Find where the given text appears and provide that cell's center as [X, Y] coordinate. 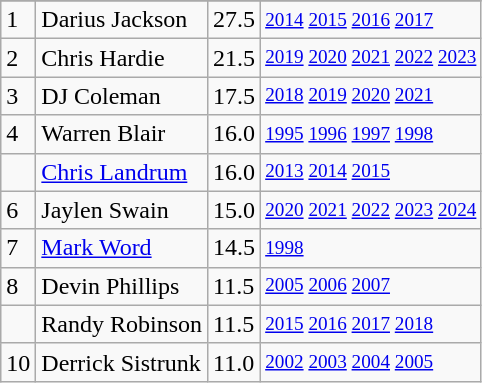
Chris Landrum [122, 172]
1995 1996 1997 1998 [371, 134]
Warren Blair [122, 134]
2002 2003 2004 2005 [371, 362]
11.0 [234, 362]
Chris Hardie [122, 58]
2019 2020 2021 2022 2023 [371, 58]
21.5 [234, 58]
2 [18, 58]
Randy Robinson [122, 324]
DJ Coleman [122, 96]
2005 2006 2007 [371, 286]
15.0 [234, 210]
7 [18, 248]
2015 2016 2017 2018 [371, 324]
Mark Word [122, 248]
2014 2015 2016 2017 [371, 20]
8 [18, 286]
14.5 [234, 248]
4 [18, 134]
1998 [371, 248]
Devin Phillips [122, 286]
3 [18, 96]
10 [18, 362]
1 [18, 20]
2018 2019 2020 2021 [371, 96]
2020 2021 2022 2023 2024 [371, 210]
Jaylen Swain [122, 210]
2013 2014 2015 [371, 172]
Derrick Sistrunk [122, 362]
6 [18, 210]
27.5 [234, 20]
Darius Jackson [122, 20]
17.5 [234, 96]
